Scan for the cell matching the given text and deliver its (X, Y) coordinate at center. 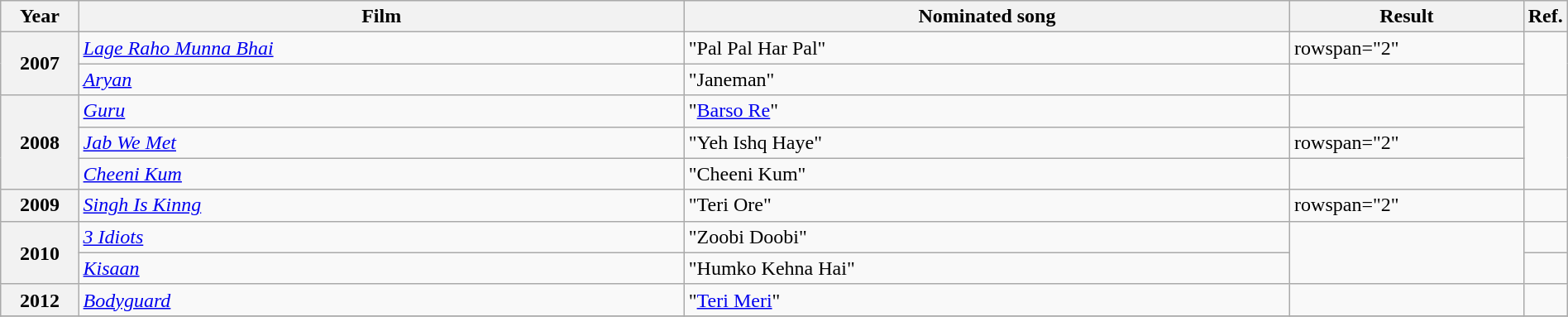
"Teri Meri" (987, 300)
2007 (40, 64)
Year (40, 17)
Singh Is Kinng (381, 205)
Jab We Met (381, 142)
"Humko Kehna Hai" (987, 268)
2009 (40, 205)
Lage Raho Munna Bhai (381, 48)
Cheeni Kum (381, 174)
"Janeman" (987, 79)
"Barso Re" (987, 111)
"Teri Ore" (987, 205)
"Zoobi Doobi" (987, 237)
"Cheeni Kum" (987, 174)
"Yeh Ishq Haye" (987, 142)
Aryan (381, 79)
Film (381, 17)
Bodyguard (381, 300)
Ref. (1545, 17)
2012 (40, 300)
"Pal Pal Har Pal" (987, 48)
2008 (40, 142)
2010 (40, 252)
Result (1408, 17)
Nominated song (987, 17)
Guru (381, 111)
Kisaan (381, 268)
3 Idiots (381, 237)
